Capture the cell that displays the provided text and extract its (x, y) central coordinate. 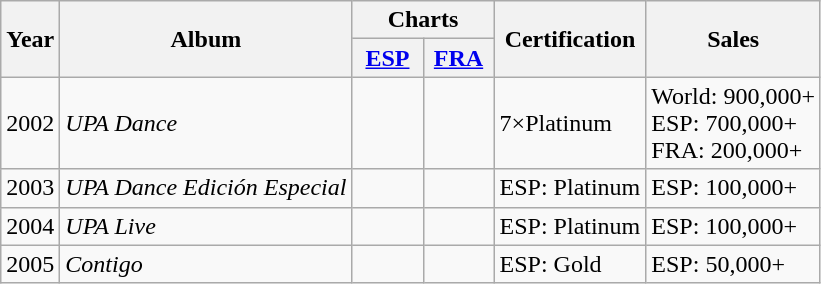
Album (206, 39)
UPA Dance (206, 123)
2002 (30, 123)
2005 (30, 264)
ESP (388, 58)
World: 900,000+ ESP: 700,000+ FRA: 200,000+ (734, 123)
Sales (734, 39)
UPA Dance Edición Especial (206, 188)
Certification (570, 39)
Year (30, 39)
Contigo (206, 264)
ESP: Gold (570, 264)
ESP: 50,000+ (734, 264)
UPA Live (206, 226)
Charts (423, 20)
2004 (30, 226)
FRA (458, 58)
7×Platinum (570, 123)
2003 (30, 188)
